Provide the (X, Y) coordinate of the cell's center where the given text is located.  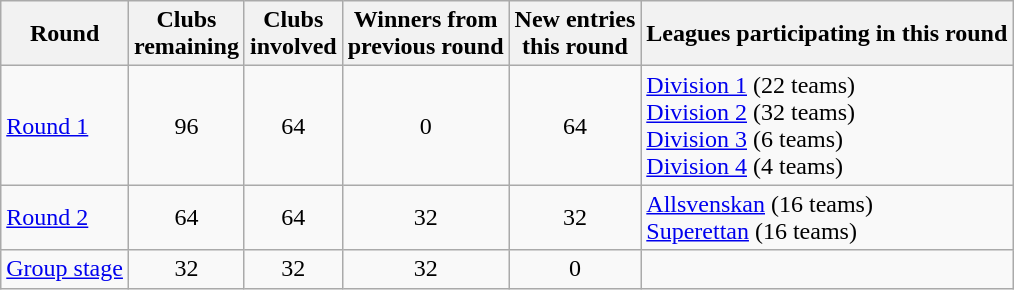
Division 1 (22 teams)Division 2 (32 teams)Division 3 (6 teams)Division 4 (4 teams) (827, 126)
Winners fromprevious round (426, 34)
New entriesthis round (575, 34)
Leagues participating in this round (827, 34)
Clubsremaining (186, 34)
Round 1 (65, 126)
Round (65, 34)
96 (186, 126)
Clubsinvolved (293, 34)
Round 2 (65, 218)
Group stage (65, 269)
Allsvenskan (16 teams)Superettan (16 teams) (827, 218)
